For the text-containing cell, return its midpoint in (x, y) coordinate format. 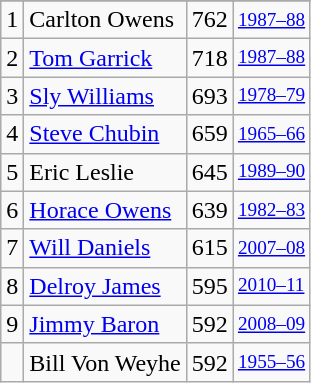
Eric Leslie (105, 172)
Will Daniels (105, 248)
2007–08 (271, 248)
762 (210, 20)
1989–90 (271, 172)
693 (210, 96)
9 (12, 324)
615 (210, 248)
7 (12, 248)
Delroy James (105, 286)
4 (12, 134)
Horace Owens (105, 210)
Carlton Owens (105, 20)
718 (210, 58)
Steve Chubin (105, 134)
1955–56 (271, 362)
2008–09 (271, 324)
6 (12, 210)
1978–79 (271, 96)
595 (210, 286)
639 (210, 210)
645 (210, 172)
1982–83 (271, 210)
Jimmy Baron (105, 324)
3 (12, 96)
Tom Garrick (105, 58)
2010–11 (271, 286)
8 (12, 286)
2 (12, 58)
Bill Von Weyhe (105, 362)
659 (210, 134)
5 (12, 172)
Sly Williams (105, 96)
1965–66 (271, 134)
1 (12, 20)
